Capture the cell that displays the provided text and extract its (X, Y) central coordinate. 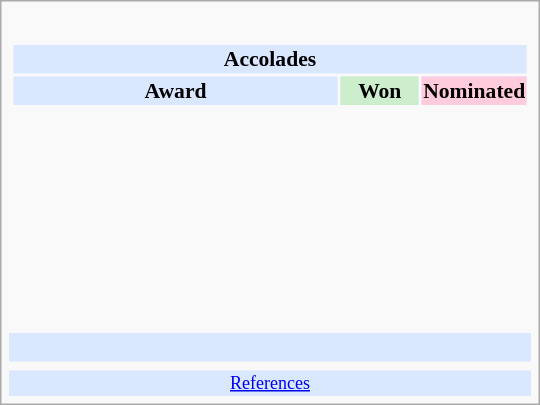
References (270, 383)
Accolades (270, 59)
Won (380, 90)
Nominated (474, 90)
Accolades Award Won Nominated (270, 172)
Award (175, 90)
